Pinpoint the cell where the given text exists, returning its (x, y) midpoint coordinate. 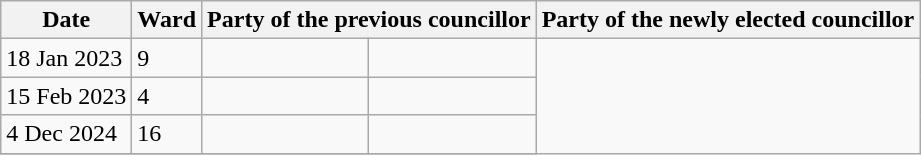
9 (167, 58)
18 Jan 2023 (66, 58)
4 Dec 2024 (66, 134)
4 (167, 96)
Ward (167, 20)
Date (66, 20)
16 (167, 134)
Party of the newly elected councillor (728, 20)
Party of the previous councillor (370, 20)
15 Feb 2023 (66, 96)
